From the cell containing the given text, extract its center point as [x, y] coordinate. 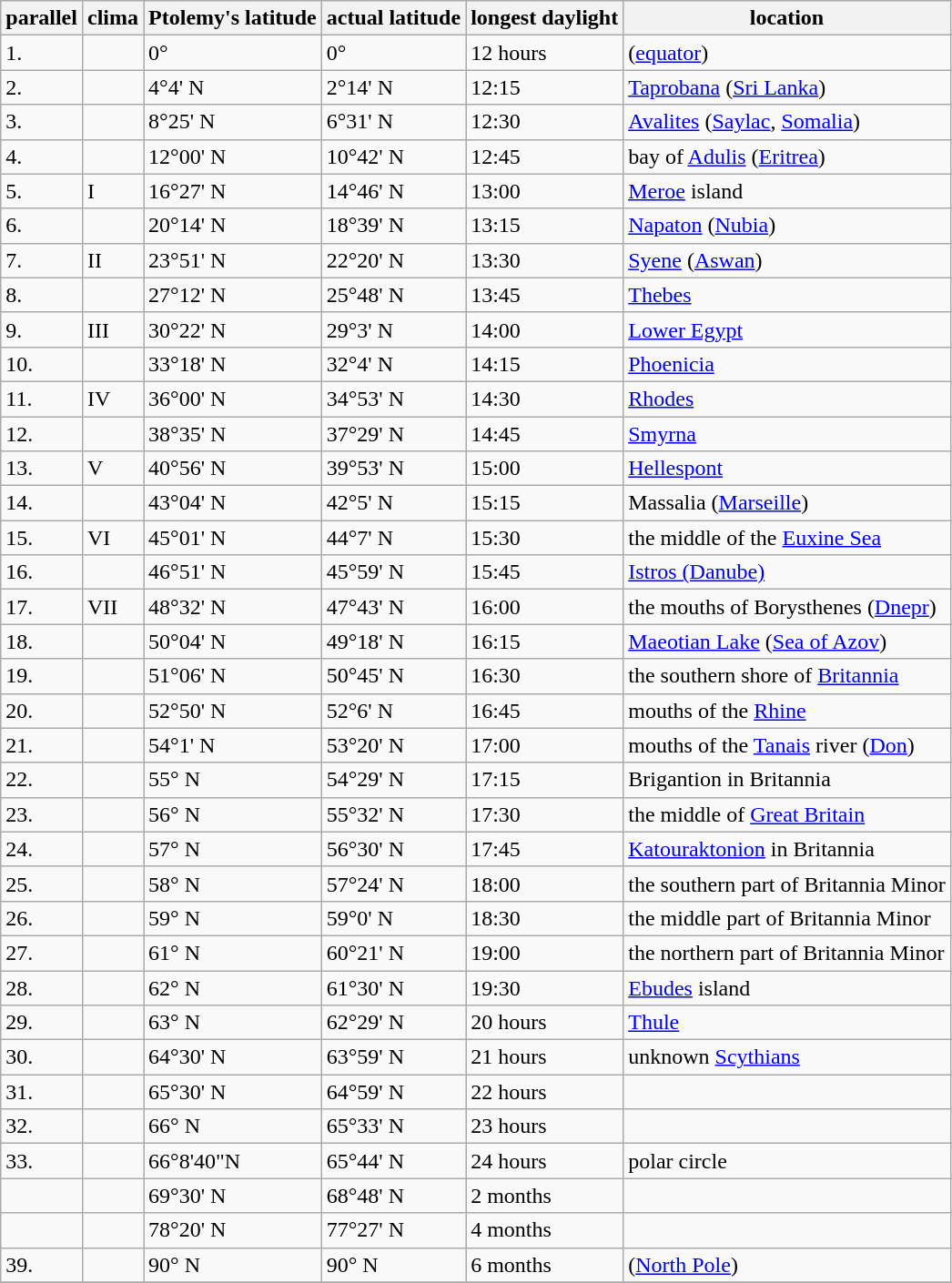
57° N [233, 849]
the middle of Great Britain [787, 814]
the middle part of Britannia Minor [787, 918]
10°42' N [393, 157]
Thule [787, 1023]
actual latitude [393, 18]
55°32' N [393, 814]
mouths of the Tanais river (Don) [787, 745]
77°27' N [393, 1230]
13:15 [544, 226]
29°3' N [393, 329]
location [787, 18]
58° N [233, 884]
50°45' N [393, 676]
parallel [42, 18]
78°20' N [233, 1230]
clima [113, 18]
63° N [233, 1023]
12:45 [544, 157]
45°01' N [233, 538]
III [113, 329]
69°30' N [233, 1196]
18:00 [544, 884]
62°29' N [393, 1023]
2°14' N [393, 87]
33°18' N [233, 364]
32. [42, 1126]
Avalites (Saylac, Somalia) [787, 122]
13:00 [544, 191]
16:00 [544, 607]
1. [42, 53]
(equator) [787, 53]
2. [42, 87]
the northern part of Britannia Minor [787, 953]
13. [42, 469]
VI [113, 538]
47°43' N [393, 607]
63°59' N [393, 1057]
39°53' N [393, 469]
17:30 [544, 814]
19:30 [544, 987]
14:15 [544, 364]
14:45 [544, 434]
34°53' N [393, 399]
38°35' N [233, 434]
IV [113, 399]
66° N [233, 1126]
9. [42, 329]
30°22' N [233, 329]
16:30 [544, 676]
unknown Scythians [787, 1057]
Thebes [787, 295]
44°7' N [393, 538]
3. [42, 122]
the middle of the Euxine Sea [787, 538]
Hellespont [787, 469]
16:15 [544, 641]
Ptolemy's latitude [233, 18]
15:30 [544, 538]
polar circle [787, 1161]
6°31' N [393, 122]
22 hours [544, 1092]
15:45 [544, 572]
65°30' N [233, 1092]
14:30 [544, 399]
49°18' N [393, 641]
Istros (Danube) [787, 572]
12:30 [544, 122]
7. [42, 260]
Meroe island [787, 191]
Ebudes island [787, 987]
Phoenicia [787, 364]
11. [42, 399]
46°51' N [233, 572]
55° N [233, 780]
24. [42, 849]
13:30 [544, 260]
Lower Egypt [787, 329]
bay of Adulis (Eritrea) [787, 157]
43°04' N [233, 503]
20 hours [544, 1023]
66°8'40"N [233, 1161]
53°20' N [393, 745]
65°44' N [393, 1161]
12. [42, 434]
V [113, 469]
45°59' N [393, 572]
52°6' N [393, 711]
57°24' N [393, 884]
Brigantion in Britannia [787, 780]
12:15 [544, 87]
Syene (Aswan) [787, 260]
mouths of the Rhine [787, 711]
Napaton (Nubia) [787, 226]
23. [42, 814]
22. [42, 780]
54°1' N [233, 745]
25°48' N [393, 295]
18:30 [544, 918]
longest daylight [544, 18]
68°48' N [393, 1196]
12°00' N [233, 157]
(North Pole) [787, 1265]
36°00' N [233, 399]
29. [42, 1023]
59°0' N [393, 918]
40°56' N [233, 469]
50°04' N [233, 641]
4°4' N [233, 87]
21 hours [544, 1057]
8°25' N [233, 122]
Maeotian Lake (Sea of Azov) [787, 641]
16. [42, 572]
17:15 [544, 780]
23 hours [544, 1126]
15:15 [544, 503]
20°14' N [233, 226]
Massalia (Marseille) [787, 503]
32°4' N [393, 364]
Taprobana (Sri Lanka) [787, 87]
the southern part of Britannia Minor [787, 884]
4. [42, 157]
13:45 [544, 295]
56°30' N [393, 849]
19:00 [544, 953]
27. [42, 953]
19. [42, 676]
I [113, 191]
51°06' N [233, 676]
4 months [544, 1230]
59° N [233, 918]
II [113, 260]
14. [42, 503]
18. [42, 641]
52°50' N [233, 711]
61° N [233, 953]
33. [42, 1161]
8. [42, 295]
24 hours [544, 1161]
18°39' N [393, 226]
14°46' N [393, 191]
31. [42, 1092]
14:00 [544, 329]
Katouraktonion in Britannia [787, 849]
54°29' N [393, 780]
17:00 [544, 745]
17:45 [544, 849]
12 hours [544, 53]
26. [42, 918]
Rhodes [787, 399]
61°30' N [393, 987]
10. [42, 364]
23°51' N [233, 260]
27°12' N [233, 295]
60°21' N [393, 953]
17. [42, 607]
VII [113, 607]
21. [42, 745]
6. [42, 226]
5. [42, 191]
20. [42, 711]
the mouths of Borysthenes (Dnepr) [787, 607]
16:45 [544, 711]
the southern shore of Britannia [787, 676]
Smyrna [787, 434]
6 months [544, 1265]
64°59' N [393, 1092]
48°32' N [233, 607]
65°33' N [393, 1126]
30. [42, 1057]
64°30' N [233, 1057]
15. [42, 538]
2 months [544, 1196]
42°5' N [393, 503]
15:00 [544, 469]
62° N [233, 987]
56° N [233, 814]
22°20' N [393, 260]
16°27' N [233, 191]
28. [42, 987]
39. [42, 1265]
37°29' N [393, 434]
25. [42, 884]
